Locate the cell with the specified text and output its (x, y) center coordinate. 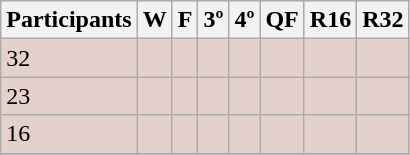
R16 (330, 20)
R32 (383, 20)
W (154, 20)
Participants (69, 20)
16 (69, 134)
QF (282, 20)
F (185, 20)
4º (244, 20)
32 (69, 58)
23 (69, 96)
3º (214, 20)
